Detect which cell encompasses the target text, then output its [x, y] center coordinate. 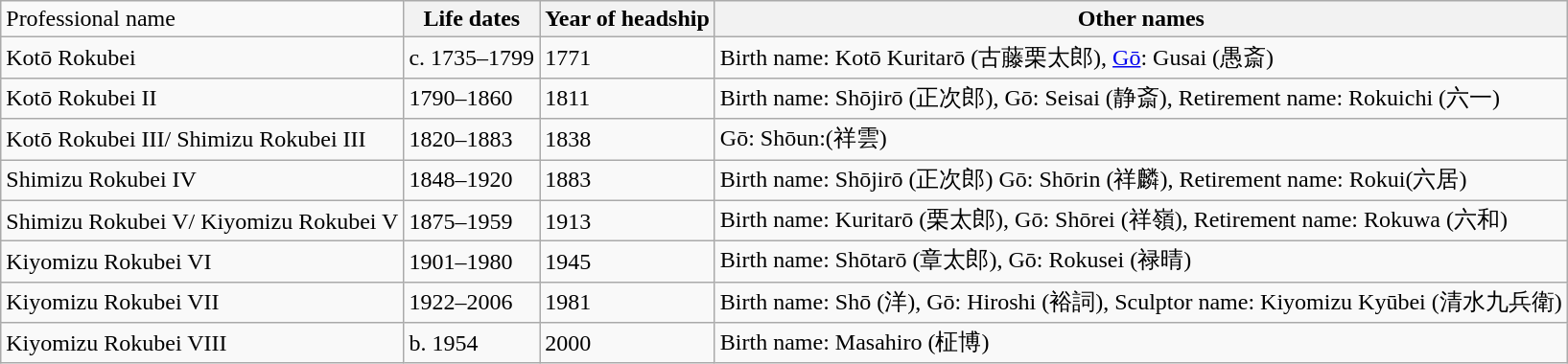
1771 [627, 57]
1922–2006 [472, 303]
Shimizu Rokubei V/ Kiyomizu Rokubei V [202, 220]
Professional name [202, 19]
Kiyomizu Rokubei VIII [202, 343]
Kotō Rokubei II [202, 98]
Shimizu Rokubei IV [202, 180]
1848–1920 [472, 180]
1883 [627, 180]
Birth name: Masahiro (柾博) [1141, 343]
1838 [627, 140]
Birth name: Shōtarō (章太郎), Gō: Rokusei (禄晴) [1141, 262]
1913 [627, 220]
1901–1980 [472, 262]
Birth name: Shō (洋), Gō: Hiroshi (裕詞), Sculptor name: Kiyomizu Kyūbei (清水九兵衛) [1141, 303]
Birth name: Shōjirō (正次郎) Gō: Shōrin (祥麟), Retirement name: Rokui(六居) [1141, 180]
Kotō Rokubei [202, 57]
Birth name: Kuritarō (栗太郎), Gō: Shōrei (祥嶺), Retirement name: Rokuwa (六和) [1141, 220]
1875–1959 [472, 220]
1811 [627, 98]
1945 [627, 262]
Kotō Rokubei III/ Shimizu Rokubei III [202, 140]
Kiyomizu Rokubei VII [202, 303]
1820–1883 [472, 140]
c. 1735–1799 [472, 57]
Life dates [472, 19]
1790–1860 [472, 98]
Kiyomizu Rokubei VI [202, 262]
Other names [1141, 19]
1981 [627, 303]
b. 1954 [472, 343]
Birth name: Shōjirō (正次郎), Gō: Seisai (静斎), Retirement name: Rokuichi (六一) [1141, 98]
Year of headship [627, 19]
Gō: Shōun:(祥雲) [1141, 140]
Birth name: Kotō Kuritarō (古藤栗太郎), Gō: Gusai (愚斎) [1141, 57]
2000 [627, 343]
